Detect which cell encompasses the target text, then output its (X, Y) center coordinate. 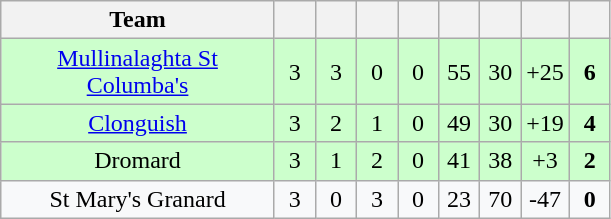
70 (500, 199)
55 (460, 72)
Clonguish (138, 123)
+19 (546, 123)
+3 (546, 161)
38 (500, 161)
-47 (546, 199)
+25 (546, 72)
6 (590, 72)
4 (590, 123)
St Mary's Granard (138, 199)
49 (460, 123)
41 (460, 161)
23 (460, 199)
Dromard (138, 161)
Team (138, 20)
Mullinalaghta St Columba's (138, 72)
